Return (x, y) of the center of cell containing provided text 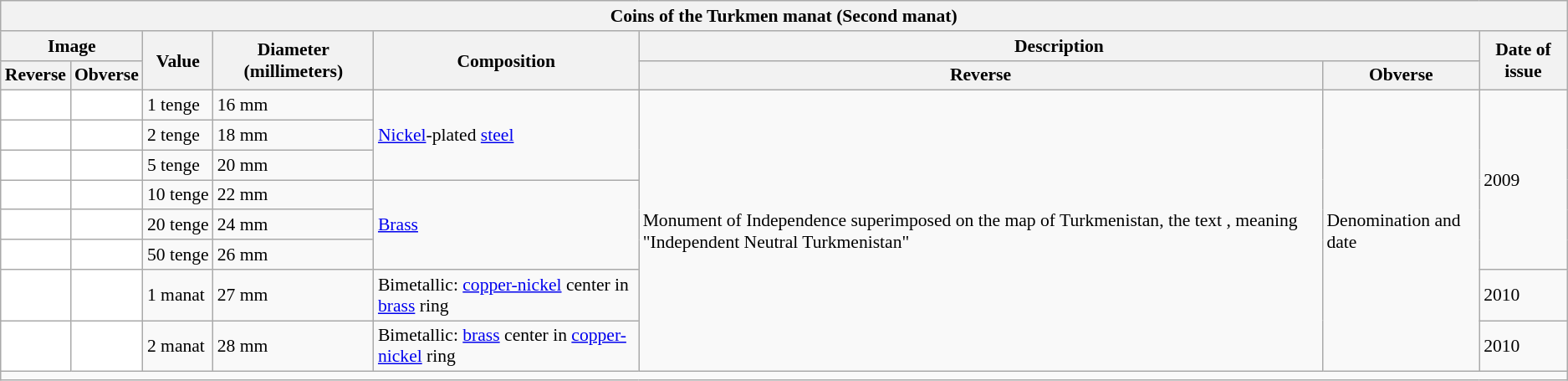
22 mm (294, 195)
Composition (507, 60)
2 tenge (178, 136)
16 mm (294, 106)
2 manat (178, 347)
Brass (507, 224)
28 mm (294, 347)
Nickel-plated steel (507, 136)
Image (72, 46)
18 mm (294, 136)
Diameter (millimeters) (294, 60)
24 mm (294, 225)
5 tenge (178, 165)
20 mm (294, 165)
Description (1060, 46)
Date of issue (1524, 60)
50 tenge (178, 255)
Value (178, 60)
27 mm (294, 295)
2009 (1524, 180)
Denomination and date (1401, 231)
Monument of Independence superimposed on the map of Turkmenistan, the text , meaning "Independent Neutral Turkmenistan" (981, 231)
1 tenge (178, 106)
Bimetallic: copper-nickel center in brass ring (507, 295)
10 tenge (178, 195)
Bimetallic: brass center in copper-nickel ring (507, 347)
1 manat (178, 295)
26 mm (294, 255)
20 tenge (178, 225)
Coins of the Turkmen manat (Second manat) (784, 16)
